For the text-containing cell, return its midpoint in [x, y] coordinate format. 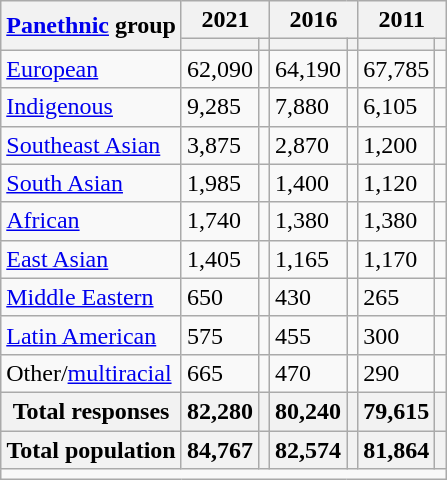
2011 [402, 20]
European [92, 69]
1,200 [396, 145]
2021 [225, 20]
2,870 [308, 145]
82,280 [220, 411]
7,880 [308, 107]
67,785 [396, 69]
6,105 [396, 107]
455 [308, 335]
1,400 [308, 183]
Latin American [92, 335]
82,574 [308, 449]
650 [220, 297]
Total responses [92, 411]
1,165 [308, 259]
470 [308, 373]
290 [396, 373]
Panethnic group [92, 26]
80,240 [308, 411]
East Asian [92, 259]
62,090 [220, 69]
9,285 [220, 107]
1,120 [396, 183]
South Asian [92, 183]
Total population [92, 449]
300 [396, 335]
Southeast Asian [92, 145]
1,405 [220, 259]
1,170 [396, 259]
84,767 [220, 449]
665 [220, 373]
265 [396, 297]
430 [308, 297]
79,615 [396, 411]
African [92, 221]
Middle Eastern [92, 297]
Other/multiracial [92, 373]
Indigenous [92, 107]
1,740 [220, 221]
1,985 [220, 183]
3,875 [220, 145]
64,190 [308, 69]
575 [220, 335]
2016 [314, 20]
81,864 [396, 449]
